Identify which cell holds the provided text, then report its [X, Y] central coordinate. 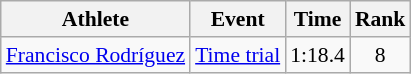
Rank [380, 19]
Time trial [238, 55]
Francisco Rodríguez [96, 55]
1:18.4 [318, 55]
Athlete [96, 19]
Time [318, 19]
Event [238, 19]
8 [380, 55]
